Provide the (X, Y) coordinate of the cell's center where the given text is located.  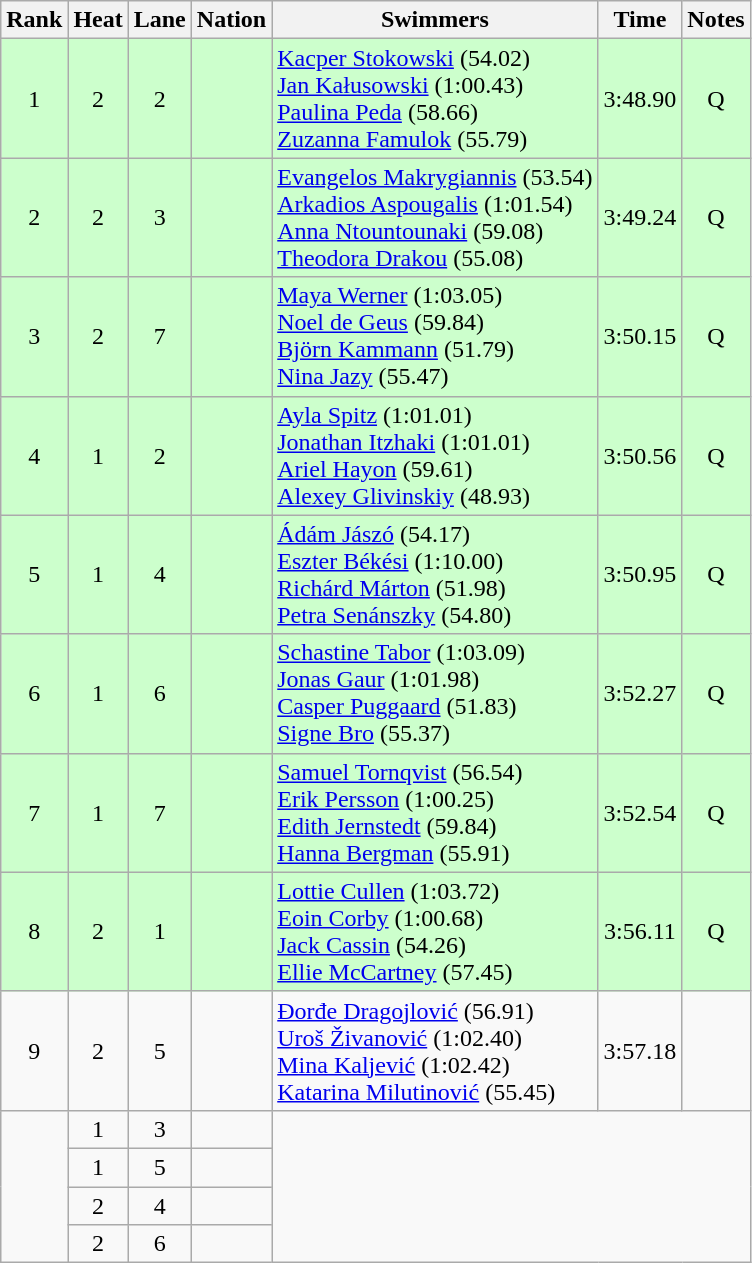
3:50.95 (640, 574)
3:50.15 (640, 336)
3:52.54 (640, 812)
3:56.11 (640, 932)
Nation (231, 20)
Rank (34, 20)
Lottie Cullen (1:03.72)Eoin Corby (1:00.68)Jack Cassin (54.26)Ellie McCartney (57.45) (435, 932)
Ayla Spitz (1:01.01)Jonathan Itzhaki (1:01.01)Ariel Hayon (59.61)Alexey Glivinskiy (48.93) (435, 456)
Kacper Stokowski (54.02)Jan Kałusowski (1:00.43)Paulina Peda (58.66)Zuzanna Famulok (55.79) (435, 98)
Schastine Tabor (1:03.09)Jonas Gaur (1:01.98)Casper Puggaard (51.83)Signe Bro (55.37) (435, 694)
Notes (716, 20)
Ádám Jászó (54.17)Eszter Békési (1:10.00)Richárd Márton (51.98)Petra Senánszky (54.80) (435, 574)
Time (640, 20)
3:50.56 (640, 456)
Swimmers (435, 20)
Evangelos Makrygiannis (53.54)Arkadios Aspougalis (1:01.54)Anna Ntountounaki (59.08)Theodora Drakou (55.08) (435, 218)
3:48.90 (640, 98)
Heat (98, 20)
Lane (160, 20)
8 (34, 932)
3:49.24 (640, 218)
9 (34, 1050)
Đorđe Dragojlović (56.91)Uroš Živanović (1:02.40)Mina Kaljević (1:02.42)Katarina Milutinović (55.45) (435, 1050)
Maya Werner (1:03.05)Noel de Geus (59.84)Björn Kammann (51.79)Nina Jazy (55.47) (435, 336)
3:52.27 (640, 694)
3:57.18 (640, 1050)
Samuel Tornqvist (56.54)Erik Persson (1:00.25)Edith Jernstedt (59.84)Hanna Bergman (55.91) (435, 812)
